Output the (X, Y) coordinate of the center of the cell containing the given text.  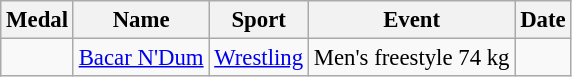
Men's freestyle 74 kg (411, 58)
Medal (38, 20)
Event (411, 20)
Name (141, 20)
Sport (259, 20)
Bacar N'Dum (141, 58)
Date (543, 20)
Wrestling (259, 58)
